Detect which cell encompasses the target text, then output its [x, y] center coordinate. 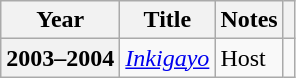
2003–2004 [60, 58]
Notes [249, 20]
Host [249, 58]
Inkigayo [168, 58]
Title [168, 20]
Year [60, 20]
